Pinpoint the cell where the given text exists, returning its [X, Y] midpoint coordinate. 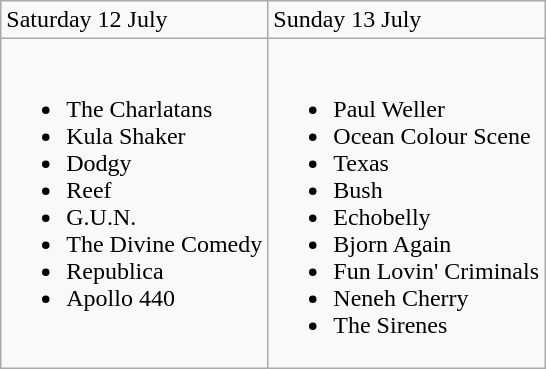
Sunday 13 July [406, 20]
The CharlatansKula ShakerDodgyReefG.U.N.The Divine ComedyRepublicaApollo 440 [134, 204]
Saturday 12 July [134, 20]
Paul WellerOcean Colour SceneTexasBushEchobellyBjorn AgainFun Lovin' CriminalsNeneh CherryThe Sirenes [406, 204]
